Return (x, y) of the center of cell containing provided text 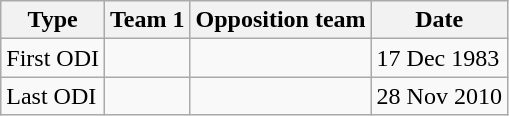
Team 1 (147, 20)
Opposition team (280, 20)
17 Dec 1983 (439, 58)
28 Nov 2010 (439, 96)
First ODI (53, 58)
Last ODI (53, 96)
Date (439, 20)
Type (53, 20)
